Provide the (x, y) coordinate of the cell's center where the given text is located.  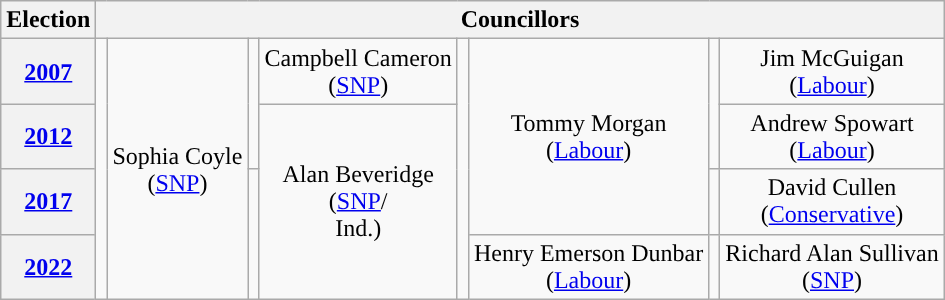
Andrew Spowart(Labour) (832, 136)
Tommy Morgan(Labour) (588, 136)
Election (48, 20)
2022 (48, 266)
Councillors (520, 20)
Campbell Cameron(SNP) (358, 72)
2017 (48, 202)
Alan Beveridge(SNP/Ind.) (358, 202)
2007 (48, 72)
Richard Alan Sullivan(SNP) (832, 266)
David Cullen(Conservative) (832, 202)
Jim McGuigan(Labour) (832, 72)
Henry Emerson Dunbar(Labour) (588, 266)
Sophia Coyle(SNP) (178, 169)
2012 (48, 136)
